Pinpoint the cell where the given text exists, returning its [X, Y] midpoint coordinate. 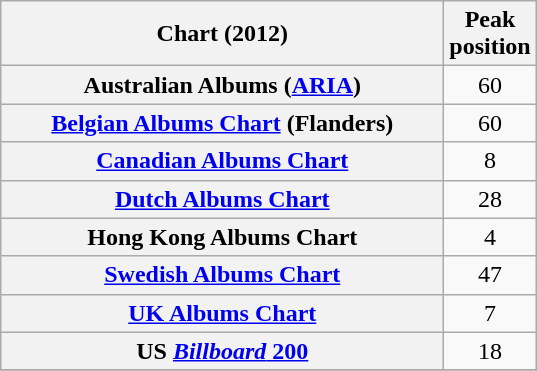
Peakposition [490, 34]
7 [490, 313]
Canadian Albums Chart [222, 161]
UK Albums Chart [222, 313]
Hong Kong Albums Chart [222, 237]
4 [490, 237]
US Billboard 200 [222, 351]
8 [490, 161]
28 [490, 199]
Swedish Albums Chart [222, 275]
Australian Albums (ARIA) [222, 85]
Chart (2012) [222, 34]
Dutch Albums Chart [222, 199]
Belgian Albums Chart (Flanders) [222, 123]
47 [490, 275]
18 [490, 351]
